Detect which cell encompasses the target text, then output its [x, y] center coordinate. 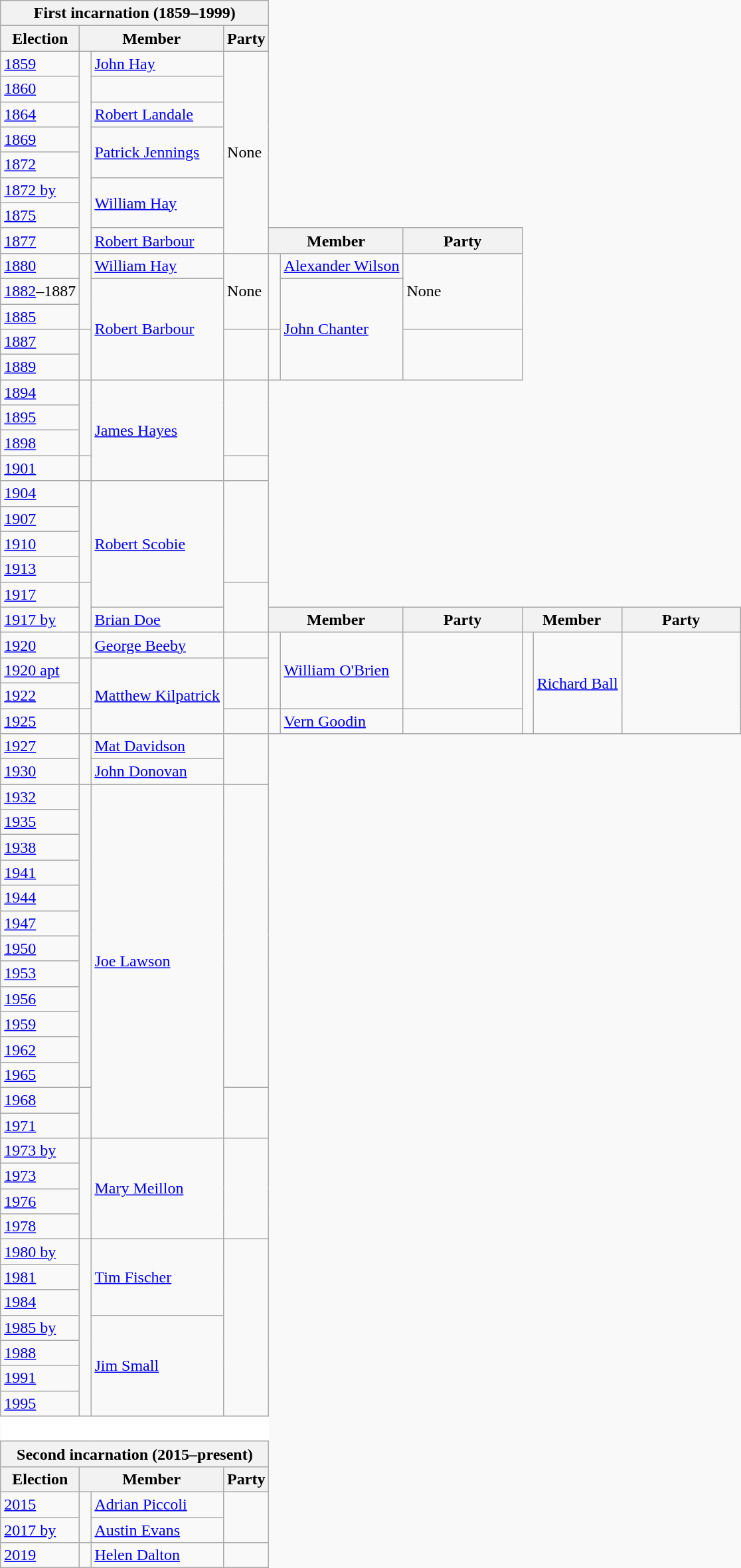
Helen Dalton [157, 1555]
1985 by [40, 1328]
Mat Davidson [157, 746]
1959 [40, 1024]
Mary Meillon [157, 1189]
1947 [40, 923]
1925 [40, 721]
Jim Small [157, 1365]
Vern Goodin [341, 721]
Brian Doe [157, 620]
1910 [40, 544]
1904 [40, 493]
1973 [40, 1176]
1880 [40, 266]
John Hay [157, 64]
1917 by [40, 620]
1995 [40, 1403]
1922 [40, 695]
1860 [40, 89]
1913 [40, 569]
George Beeby [157, 645]
1930 [40, 772]
1887 [40, 342]
1988 [40, 1353]
1971 [40, 1126]
John Donovan [157, 772]
Joe Lawson [157, 962]
Patrick Jennings [157, 152]
2017 by [40, 1529]
Robert Landale [157, 114]
1901 [40, 468]
1877 [40, 240]
Adrian Piccoli [157, 1504]
Alexander Wilson [341, 266]
2015 [40, 1504]
1938 [40, 847]
1872 by [40, 190]
1927 [40, 746]
1944 [40, 898]
Second incarnation (2015–present) [135, 1454]
Richard Ball [578, 683]
1962 [40, 1049]
1920 [40, 645]
1976 [40, 1201]
Robert Scobie [157, 544]
1885 [40, 317]
1872 [40, 165]
1941 [40, 873]
1875 [40, 215]
1864 [40, 114]
1978 [40, 1227]
1894 [40, 392]
1898 [40, 443]
John Chanter [341, 329]
1973 by [40, 1151]
1950 [40, 948]
1935 [40, 822]
1968 [40, 1100]
1889 [40, 367]
First incarnation (1859–1999) [135, 13]
William O'Brien [341, 670]
2019 [40, 1555]
1895 [40, 418]
1953 [40, 974]
Matthew Kilpatrick [157, 695]
1882–1887 [40, 291]
1980 by [40, 1252]
1917 [40, 594]
1920 apt [40, 670]
Austin Evans [157, 1529]
1859 [40, 64]
1981 [40, 1277]
James Hayes [157, 430]
1965 [40, 1075]
1869 [40, 139]
1991 [40, 1378]
Tim Fischer [157, 1277]
1932 [40, 797]
1984 [40, 1302]
1907 [40, 519]
1956 [40, 999]
